For the text-containing cell, return its midpoint in (X, Y) coordinate format. 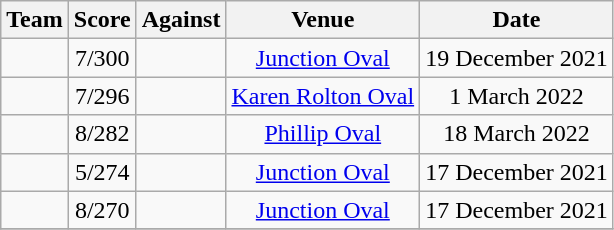
1 March 2022 (517, 96)
19 December 2021 (517, 58)
7/300 (102, 58)
Karen Rolton Oval (323, 96)
Phillip Oval (323, 134)
5/274 (102, 172)
7/296 (102, 96)
Score (102, 20)
8/282 (102, 134)
18 March 2022 (517, 134)
Venue (323, 20)
8/270 (102, 210)
Date (517, 20)
Team (35, 20)
Against (181, 20)
